Search for the cell housing the specified text and yield its (X, Y) center coordinate. 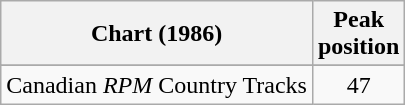
Chart (1986) (157, 34)
Peakposition (358, 34)
47 (358, 85)
Canadian RPM Country Tracks (157, 85)
